Capture the cell that displays the provided text and extract its [X, Y] central coordinate. 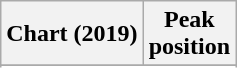
Chart (2019) [72, 34]
Peakposition [189, 34]
